Scan for the cell matching the given text and deliver its [x, y] coordinate at center. 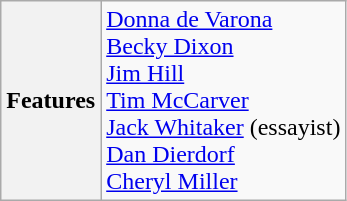
Donna de VaronaBecky DixonJim HillTim McCarverJack Whitaker (essayist)Dan DierdorfCheryl Miller [224, 101]
Features [51, 101]
